Provide the (X, Y) coordinate of the cell's center where the given text is located.  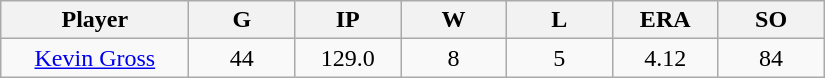
4.12 (665, 58)
129.0 (348, 58)
IP (348, 20)
44 (242, 58)
SO (771, 20)
W (454, 20)
5 (559, 58)
ERA (665, 20)
Kevin Gross (95, 58)
G (242, 20)
L (559, 20)
8 (454, 58)
84 (771, 58)
Player (95, 20)
